Pinpoint the cell where the given text exists, returning its (x, y) midpoint coordinate. 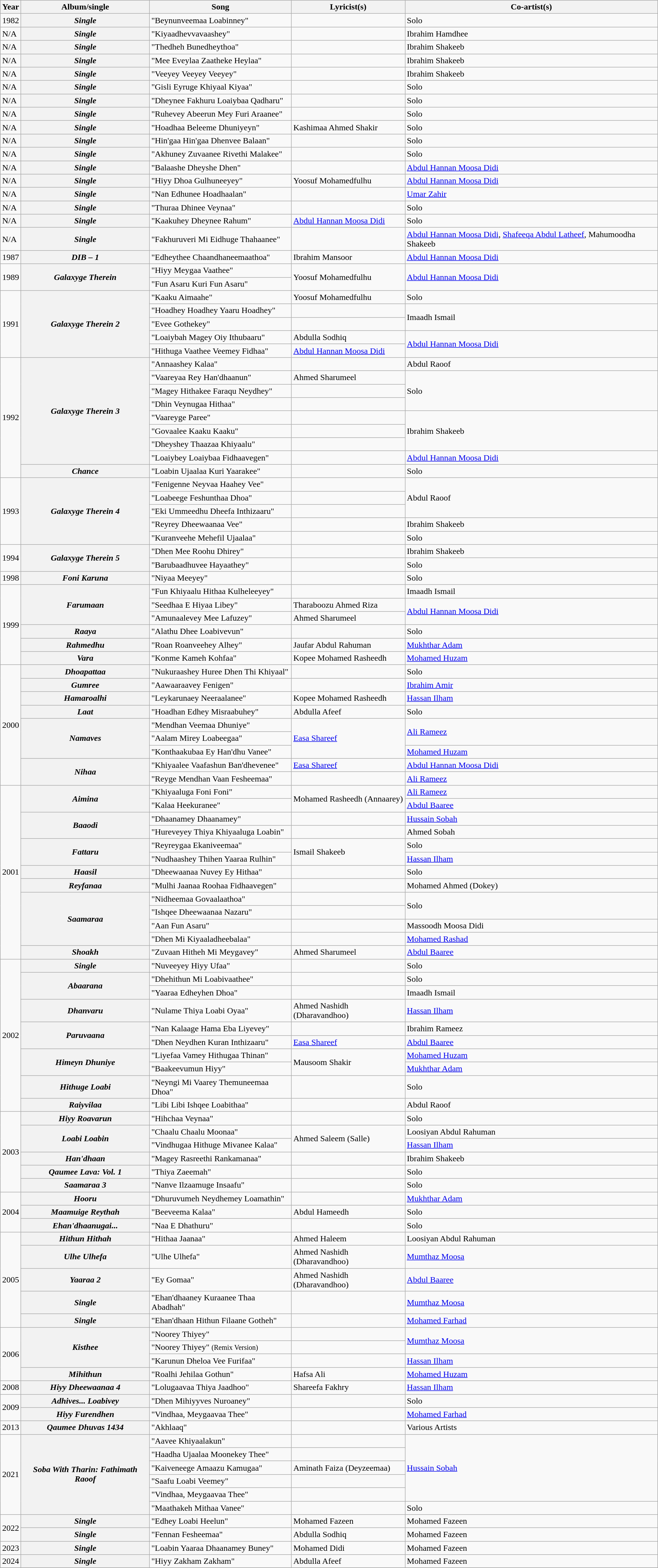
Lyricist(s) (348, 7)
1994 (11, 558)
"Zuvaan Hitheh Mi Meygavey" (220, 952)
Fattaru (85, 852)
2000 (11, 725)
Hiyy Dheewaanaa 4 (85, 1387)
"Fennan Fesheemaa" (220, 1535)
2013 (11, 1427)
"Hiyy Meygaa Vaathee" (220, 270)
"Vindhugaa Hithuge Mivanee Kalaa" (220, 1145)
2004 (11, 1212)
Ibrahim Mansoor (348, 257)
"Haadha Ujaalaa Moonekey Thee" (220, 1454)
"Libi Libi Ishqee Loabithaa" (220, 1105)
Vara (85, 658)
"Neyngi Mi Vaarey Themuneemaa Dhoa" (220, 1087)
Ahmed Saleem (Salle) (348, 1138)
"Roalhi Jehilaa Gothun" (220, 1374)
Rahmedhu (85, 645)
"Fun Khiyaalu Hithaa Kulheleeyey" (220, 591)
"Beeveema Kalaa" (220, 1212)
"Kaaku Aimaahe" (220, 297)
2005 (11, 1279)
Aminath Faiza (Deyzeemaa) (348, 1468)
Haasil (85, 872)
Mausoom Shakir (348, 1062)
"Noorey Thiyey" (220, 1334)
Hooru (85, 1198)
"Reyrey Dheewaanaa Vee" (220, 524)
"Fakhuruveri Mi Eidhuge Thahaanee" (220, 239)
2024 (11, 1561)
Song (220, 7)
Paruvaana (85, 1035)
2023 (11, 1548)
Reyfanaa (85, 886)
2003 (11, 1152)
"Khiyaaluga Foni Foni" (220, 792)
1993 (11, 511)
Dhoapattaa (85, 672)
Galaxyge Therein 5 (85, 558)
"Nanve Ilzaamuge Insaafu" (220, 1185)
"Mee Eveylaa Zaatheke Heylaa" (220, 60)
Galaxyge Therein (85, 277)
"Nukuraashey Huree Dhen Thi Khiyaal" (220, 672)
"Aalam Mirey Loabeegaa" (220, 738)
1982 (11, 20)
Raiyvilaa (85, 1105)
"Hoadhan Edhey Misraabuhey" (220, 712)
Qaumee Lava: Vol. 1 (85, 1172)
"Aawaaraavey Fenigen" (220, 685)
"Dheewaanaa Nuvey Ey Hithaa" (220, 872)
"Mulhi Jaanaa Roohaa Fidhaavegen" (220, 886)
Loabi Loabin (85, 1138)
"Ishqee Dheewaanaa Nazaru" (220, 912)
"Kaakuhey Dheynee Rahum" (220, 221)
Baaodi (85, 825)
"Hin'gaa Hin'gaa Dhenvee Balaan" (220, 141)
"Magey Rasreethi Rankamanaa" (220, 1158)
Mohamed Rasheedh (Annaarey) (348, 798)
Yaaraa 2 (85, 1279)
"Hithuga Vaathee Veemey Fidhaa" (220, 351)
"Leykarunaey Neeraalanee" (220, 698)
Adhives... Loabivey (85, 1401)
DIB – 1 (85, 257)
Dhanvaru (85, 1010)
2021 (11, 1474)
Jaufar Abdul Rahuman (348, 645)
Ibrahim Hamdhee (531, 34)
"Liyefaa Vamey Hithugaa Thinan" (220, 1056)
Mohamed Ahmed (Dokey) (531, 886)
2022 (11, 1528)
Abdul Hameedh (348, 1212)
1998 (11, 578)
"Dhehithun Mi Loabivaathee" (220, 979)
1989 (11, 277)
Abdul Hannan Moosa Didi, Shafeeqa Abdul Latheef, Mahumoodha Shakeeb (531, 239)
"Niyaa Meeyey" (220, 578)
"Ehan'dhaan Hithun Filaane Gotheh" (220, 1321)
Various Artists (531, 1427)
"Seedhaa E Hiyaa Libey" (220, 605)
"Vaareyaa Rey Han'dhaanun" (220, 377)
"Eki Ummeedhu Dheefa Inthizaaru" (220, 511)
"Edheythee Chaandhaneemaathoa" (220, 257)
Ehan'dhaanugai... (85, 1225)
"Dheynee Fakhuru Loaiybaa Qadharu" (220, 100)
"Kuranveehe Mehefil Ujaalaa" (220, 538)
"Annaashey Kalaa" (220, 364)
Year (11, 7)
"Ehan'dhaaney Kuraanee Thaa Abadhah" (220, 1302)
Himeyn Dhuniye (85, 1062)
Ismail Shakeeb (348, 852)
Han'dhaan (85, 1158)
2008 (11, 1387)
"Yaaraa Edheyhen Dhoa" (220, 992)
"Nuveeyey Hiyy Ufaa" (220, 966)
Mohamed Rashad (531, 939)
"Noorey Thiyey" (Remix Version) (220, 1347)
Mihithun (85, 1374)
Ahmed Sobah (531, 832)
Raaya (85, 632)
"Nidheemaa Govaalaathoa" (220, 899)
Soba With Tharin: Fathimath Raoof (85, 1474)
"Hithaa Jaanaa" (220, 1239)
"Hureveyey Thiya Khiyaaluga Loabin" (220, 832)
"Saafu Loabi Veemey" (220, 1481)
"Kaiveneege Amaazu Kamugaa" (220, 1468)
"Reyreygaa Ekaniveemaa" (220, 845)
"Loabin Yaaraa Dhaanamey Buney" (220, 1548)
"Mendhan Veemaa Dhuniye" (220, 725)
Hafsa Ali (348, 1374)
Tharaboozu Ahmed Riza (348, 605)
Gumree (85, 685)
"Hoadhey Hoadhey Yaaru Hoadhey" (220, 311)
"Govaalee Kaaku Kaaku" (220, 431)
Foni Karuna (85, 578)
"Loabin Ujaalaa Kuri Yaarakee" (220, 471)
"Barubaadhuvee Hayaathey" (220, 564)
Ahmed Haleem (348, 1239)
1987 (11, 257)
Album/single (85, 7)
1991 (11, 324)
"Nan Kalaage Hama Eba Liyevey" (220, 1028)
Kisthee (85, 1347)
"Chaalu Chaalu Moonaa" (220, 1132)
"Dhaanamey Dhaanamey" (220, 819)
"Maathakeh Mithaa Vanee" (220, 1508)
Chance (85, 471)
"Loaiybey Loaiybaa Fidhaavegen" (220, 458)
"Baakeevumun Hiyy" (220, 1069)
"Ey Gomaa" (220, 1279)
"Akhuney Zuvaanee Rivethi Malakee" (220, 154)
Shoakh (85, 952)
"Dhen Mee Roohu Dhirey" (220, 551)
Laat (85, 712)
2002 (11, 1035)
"Dheyshey Thaazaa Khiyaalu" (220, 444)
Galaxyge Therein 3 (85, 411)
Galaxyge Therein 4 (85, 511)
"Veeyey Veeyey Veeyey" (220, 74)
Co-artist(s) (531, 7)
"Gisli Eyruge Khiyaal Kiyaa" (220, 87)
"Konme Kameh Kohfaa" (220, 658)
Ulhe Ulhefa (85, 1257)
1992 (11, 417)
1999 (11, 625)
Saamaraa (85, 919)
"Ruhevey Abeerun Mey Furi Araanee" (220, 114)
"Reyge Mendhan Vaan Fesheemaa" (220, 778)
Hithun Hithah (85, 1239)
Kashimaa Ahmed Shakir (348, 127)
2001 (11, 872)
Mohamed Didi (348, 1548)
Maamuige Reythah (85, 1212)
"Dhen Neydhen Kuran Inthizaaru" (220, 1042)
"Hihchaa Veynaa" (220, 1118)
"Hiyy Zakham Zakham" (220, 1561)
"Nudhaashey Thihen Yaaraa Rulhin" (220, 859)
"Thuraa Dhinee Veynaa" (220, 208)
"Karunun Dheloa Vee Furifaa" (220, 1361)
Saamaraa 3 (85, 1185)
"Khiyaalee Vaafashun Ban'dhevenee" (220, 765)
"Ulhe Ulhefa" (220, 1257)
"Lolugaavaa Thiya Jaadhoo" (220, 1387)
"Hiyy Dhoa Gulhuneeyey" (220, 181)
"Magey Hithakee Faraqu Neydhey" (220, 391)
2009 (11, 1407)
Ibrahim Rameez (531, 1028)
Hithuge Loabi (85, 1087)
Farumaan (85, 605)
Shareefa Fakhry (348, 1387)
Hamaroalhi (85, 698)
"Beynunveemaa Loabinney" (220, 20)
"Fun Asaru Kuri Fun Asaru" (220, 284)
"Dhuruvumeh Neydhemey Loamathin" (220, 1198)
Galaxyge Therein 2 (85, 324)
Nihaa (85, 772)
Ibrahim Amir (531, 685)
"Hoadhaa Beleeme Dhuniyeyn" (220, 127)
Umar Zahir (531, 194)
"Akhlaaq" (220, 1427)
"Aavee Khiyaalakun" (220, 1441)
Hiyy Roavarun (85, 1118)
"Dhen Mi Kiyaaladheebalaa" (220, 939)
"Thiya Zaeemah" (220, 1172)
Namaves (85, 738)
"Dhen Mihiyyves Nuroaney" (220, 1401)
"Nan Edhunee Hoadhaalan" (220, 194)
"Naa E Dhathuru" (220, 1225)
"Loaiybah Magey Oiy Ithubaaru" (220, 337)
"Aan Fun Asaru" (220, 926)
"Nulame Thiya Loabi Oyaa" (220, 1010)
Aimina (85, 798)
"Vaareyge Paree" (220, 418)
"Evee Gothekey" (220, 324)
"Edhey Loabi Heelun" (220, 1521)
"Kiyaadhevvavaashey" (220, 34)
"Loabeege Feshunthaa Dhoa" (220, 498)
"Amunaalevey Mee Lafuzey" (220, 618)
"Alathu Dhee Loabivevun" (220, 632)
"Fenigenne Neyvaa Haahey Vee" (220, 484)
"Thedheh Bunedheythoa" (220, 47)
2006 (11, 1354)
Abaarana (85, 986)
Massoodh Moosa Didi (531, 926)
"Dhin Veynugaa Hithaa" (220, 404)
"Kalaa Heekuranee" (220, 805)
"Roan Roanveehey Alhey" (220, 645)
"Konthaakubaa Ey Han'dhu Vanee" (220, 752)
Hiyy Furendhen (85, 1414)
Qaumee Dhuvas 1434 (85, 1427)
"Balaashe Dheyshe Dhen" (220, 168)
